Output the (x, y) coordinate of the center of the cell containing the given text.  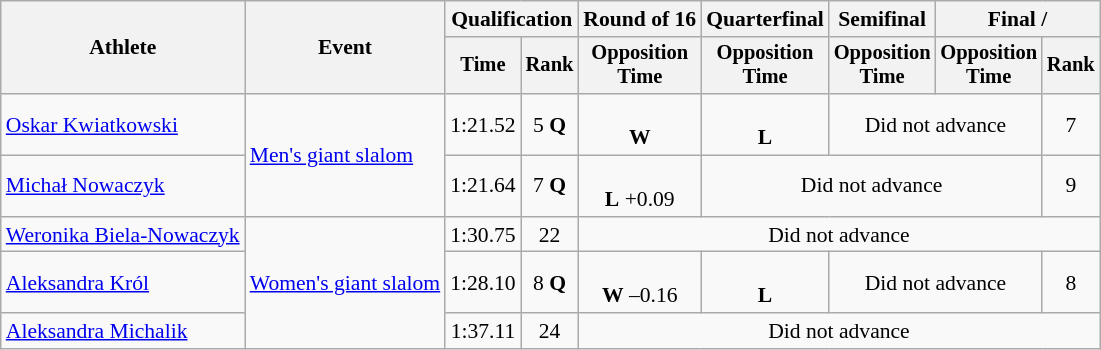
Aleksandra Król (123, 282)
Qualification (512, 19)
5 Q (550, 124)
7 Q (550, 186)
1:28.10 (482, 282)
22 (550, 235)
Men's giant slalom (346, 155)
Event (346, 48)
8 (1071, 282)
1:30.75 (482, 235)
Michał Nowaczyk (123, 186)
L +0.09 (640, 186)
1:21.52 (482, 124)
Oskar Kwiatkowski (123, 124)
Aleksandra Michalik (123, 331)
24 (550, 331)
7 (1071, 124)
W –0.16 (640, 282)
1:37.11 (482, 331)
W (640, 124)
Final / (1017, 19)
Semifinal (882, 19)
9 (1071, 186)
Round of 16 (640, 19)
8 Q (550, 282)
Time (482, 66)
Quarterfinal (765, 19)
Athlete (123, 48)
1:21.64 (482, 186)
Women's giant slalom (346, 283)
Weronika Biela-Nowaczyk (123, 235)
